Output the (X, Y) coordinate of the center of the cell containing the given text.  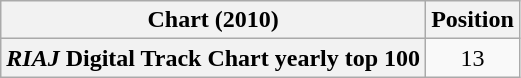
Chart (2010) (214, 20)
Position (473, 20)
13 (473, 58)
RIAJ Digital Track Chart yearly top 100 (214, 58)
